For the text-containing cell, return its midpoint in [X, Y] coordinate format. 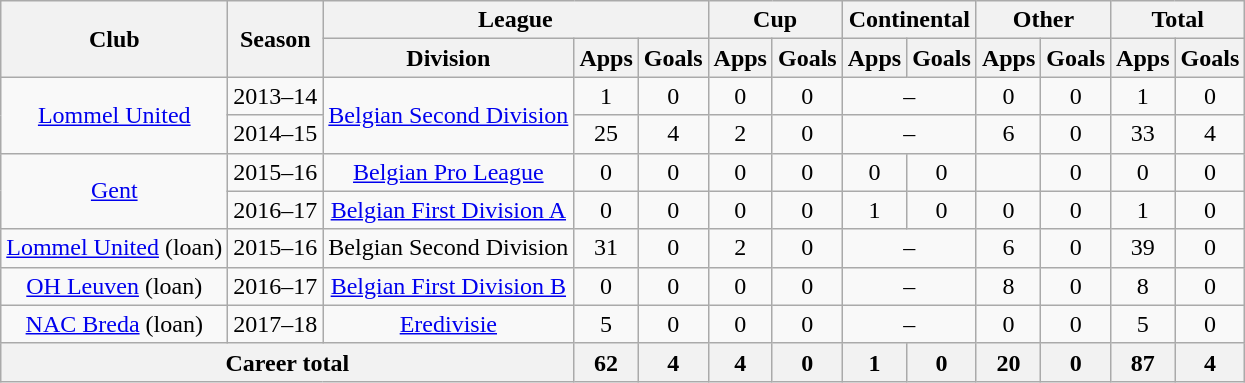
League [516, 20]
Belgian First Division A [448, 210]
Club [114, 39]
NAC Breda (loan) [114, 324]
2014–15 [276, 134]
2013–14 [276, 96]
Lommel United (loan) [114, 248]
Eredivisie [448, 324]
Total [1178, 20]
87 [1143, 362]
Continental [909, 20]
Lommel United [114, 115]
Season [276, 39]
OH Leuven (loan) [114, 286]
39 [1143, 248]
31 [606, 248]
Gent [114, 191]
33 [1143, 134]
Belgian First Division B [448, 286]
Cup [775, 20]
62 [606, 362]
25 [606, 134]
Other [1043, 20]
2017–18 [276, 324]
20 [1008, 362]
Belgian Pro League [448, 172]
Division [448, 58]
Career total [288, 362]
